Pinpoint the cell where the given text exists, returning its (x, y) midpoint coordinate. 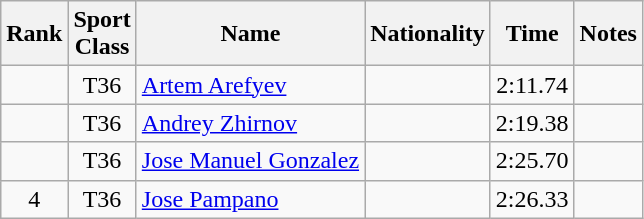
Artem Arefyev (250, 85)
Jose Pampano (250, 199)
2:26.33 (532, 199)
Rank (34, 34)
Jose Manuel Gonzalez (250, 161)
Andrey Zhirnov (250, 123)
4 (34, 199)
2:25.70 (532, 161)
Notes (608, 34)
2:19.38 (532, 123)
Time (532, 34)
Nationality (428, 34)
Name (250, 34)
2:11.74 (532, 85)
SportClass (102, 34)
